Locate the cell with the specified text and output its [X, Y] center coordinate. 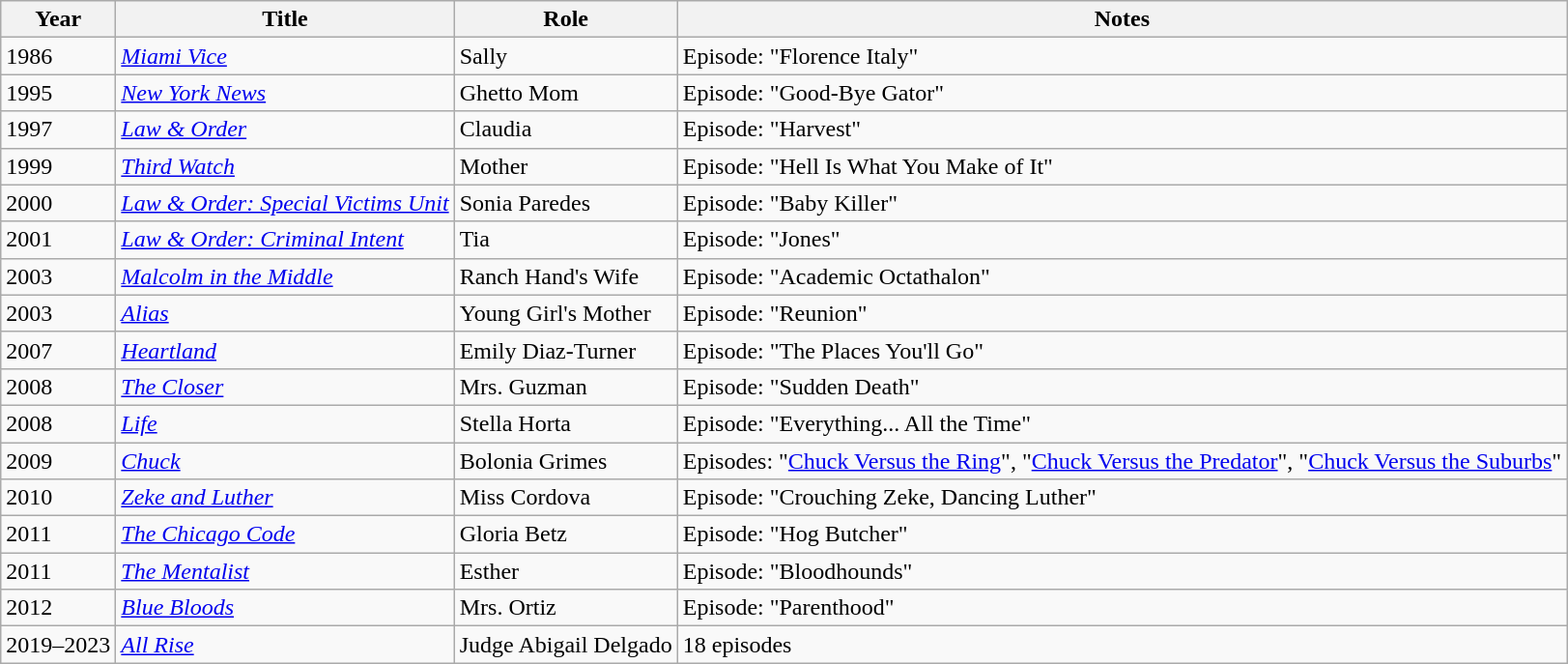
Stella Horta [566, 423]
The Closer [285, 387]
Mother [566, 166]
1995 [58, 93]
Episode: "Good-Bye Gator" [1122, 93]
Miss Cordova [566, 498]
The Mentalist [285, 571]
18 episodes [1122, 645]
Episode: "Academic Octathalon" [1122, 276]
Notes [1122, 19]
Episode: "Hog Butcher" [1122, 534]
Mrs. Guzman [566, 387]
Episode: "Jones" [1122, 240]
Claudia [566, 130]
Ranch Hand's Wife [566, 276]
1999 [58, 166]
Blue Bloods [285, 608]
Episodes: "Chuck Versus the Ring", "Chuck Versus the Predator", "Chuck Versus the Suburbs" [1122, 461]
Sonia Paredes [566, 203]
Ghetto Mom [566, 93]
Episode: "Everything... All the Time" [1122, 423]
Heartland [285, 350]
Bolonia Grimes [566, 461]
Chuck [285, 461]
Miami Vice [285, 56]
2009 [58, 461]
2012 [58, 608]
1986 [58, 56]
Law & Order [285, 130]
Title [285, 19]
Alias [285, 313]
Episode: "Sudden Death" [1122, 387]
Episode: "Reunion" [1122, 313]
Third Watch [285, 166]
Role [566, 19]
Episode: "Parenthood" [1122, 608]
Episode: "Hell Is What You Make of It" [1122, 166]
Episode: "The Places You'll Go" [1122, 350]
2019–2023 [58, 645]
2010 [58, 498]
Life [285, 423]
Episode: "Harvest" [1122, 130]
Judge Abigail Delgado [566, 645]
Episode: "Florence Italy" [1122, 56]
New York News [285, 93]
Year [58, 19]
Episode: "Baby Killer" [1122, 203]
Law & Order: Criminal Intent [285, 240]
Malcolm in the Middle [285, 276]
1997 [58, 130]
The Chicago Code [285, 534]
Law & Order: Special Victims Unit [285, 203]
2001 [58, 240]
Mrs. Ortiz [566, 608]
2007 [58, 350]
Zeke and Luther [285, 498]
2000 [58, 203]
Gloria Betz [566, 534]
Esther [566, 571]
Sally [566, 56]
Episode: "Bloodhounds" [1122, 571]
Tia [566, 240]
Emily Diaz-Turner [566, 350]
Episode: "Crouching Zeke, Dancing Luther" [1122, 498]
Young Girl's Mother [566, 313]
All Rise [285, 645]
